Search for the cell housing the specified text and yield its [x, y] center coordinate. 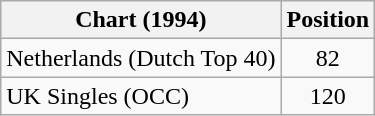
Netherlands (Dutch Top 40) [141, 58]
Chart (1994) [141, 20]
Position [328, 20]
82 [328, 58]
120 [328, 96]
UK Singles (OCC) [141, 96]
